Extract the (x, y) coordinate from the center of the cell holding the provided text.  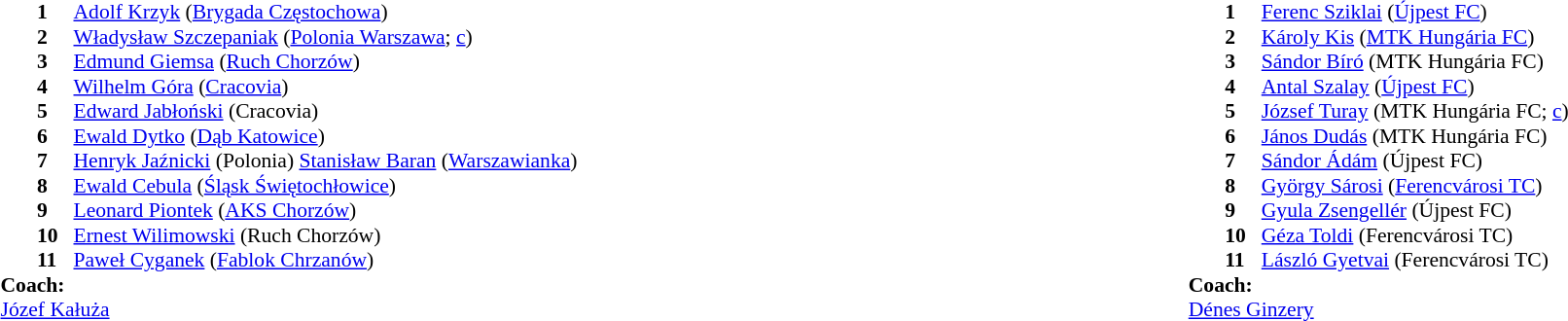
Edmund Giemsa (Ruch Chorzów) (326, 61)
Coach: (288, 285)
Ernest Wilimowski (Ruch Chorzów) (326, 235)
Ewald Dytko (Dąb Katowice) (326, 136)
Leonard Piontek (AKS Chorzów) (326, 211)
Wilhelm Góra (Cracovia) (326, 87)
Henryk Jaźnicki (Polonia) Stanisław Baran (Warszawianka) (326, 160)
Władysław Szczepaniak (Polonia Warszawa; c) (326, 37)
Paweł Cyganek (Fablok Chrzanów) (326, 260)
Ewald Cebula (Śląsk Świętochłowice) (326, 186)
Edward Jabłoński (Cracovia) (326, 112)
Adolf Krzyk (Brygada Częstochowa) (326, 13)
